Pinpoint the cell where the given text exists, returning its [x, y] midpoint coordinate. 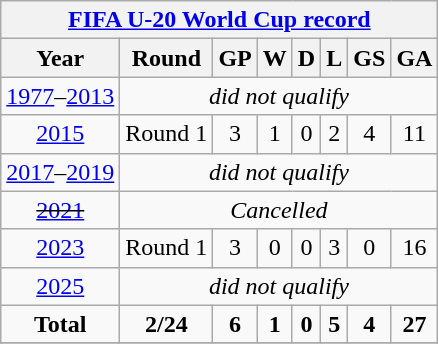
L [334, 58]
11 [414, 134]
2015 [60, 134]
2 [334, 134]
6 [235, 324]
5 [334, 324]
W [274, 58]
Total [60, 324]
16 [414, 248]
27 [414, 324]
Year [60, 58]
Round [166, 58]
2021 [60, 210]
D [306, 58]
FIFA U-20 World Cup record [220, 20]
1977–2013 [60, 96]
2023 [60, 248]
2025 [60, 286]
2017–2019 [60, 172]
2/24 [166, 324]
GP [235, 58]
GA [414, 58]
GS [370, 58]
Cancelled [279, 210]
